Return [X, Y] of the center of cell containing provided text 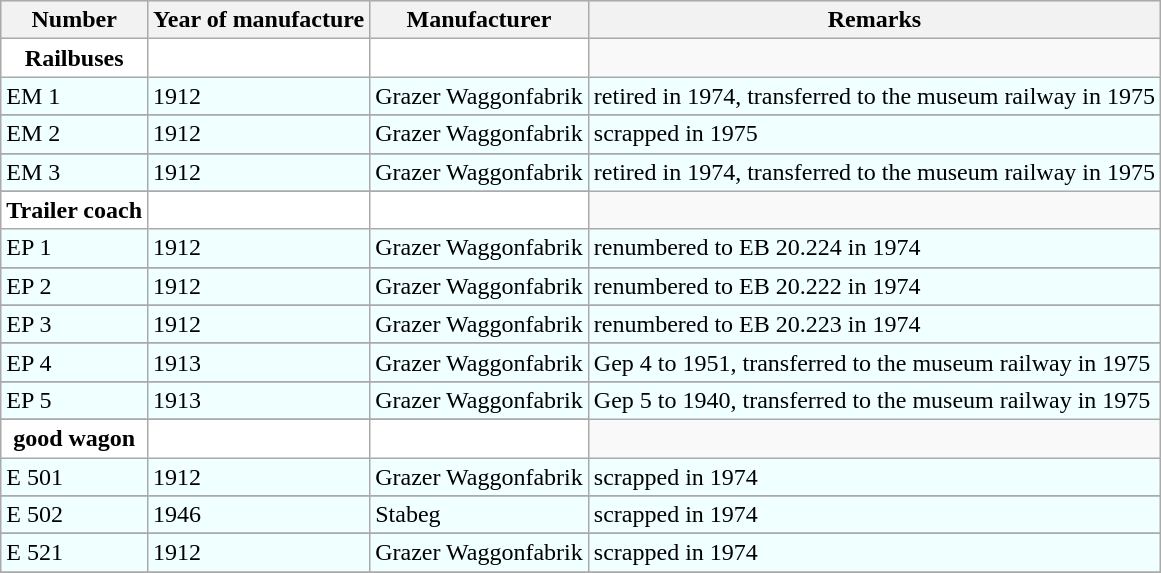
1946 [259, 515]
renumbered to EB 20.222 in 1974 [874, 286]
EP 3 [74, 324]
good wagon [74, 438]
EM 3 [74, 172]
Year of manufacture [259, 20]
E 521 [74, 553]
E 501 [74, 477]
EM 1 [74, 96]
EM 2 [74, 134]
Stabeg [480, 515]
E 502 [74, 515]
Gep 4 to 1951, transferred to the museum railway in 1975 [874, 362]
renumbered to EB 20.224 in 1974 [874, 248]
Gep 5 to 1940, transferred to the museum railway in 1975 [874, 400]
Remarks [874, 20]
Manufacturer [480, 20]
EP 1 [74, 248]
Number [74, 20]
EP 2 [74, 286]
renumbered to EB 20.223 in 1974 [874, 324]
scrapped in 1975 [874, 134]
Railbuses [74, 58]
Trailer coach [74, 210]
EP 5 [74, 400]
EP 4 [74, 362]
